Identify which cell holds the provided text, then report its (x, y) central coordinate. 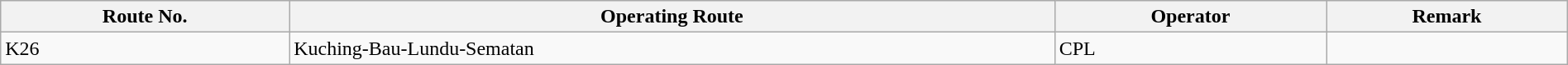
Operating Route (672, 17)
Route No. (146, 17)
Kuching-Bau-Lundu-Sematan (672, 48)
K26 (146, 48)
CPL (1190, 48)
Remark (1447, 17)
Operator (1190, 17)
